Capture the cell that displays the provided text and extract its (X, Y) central coordinate. 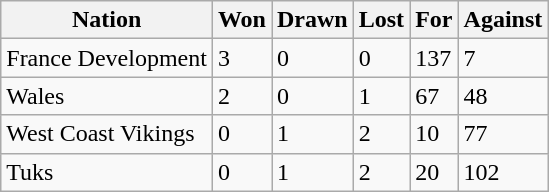
Tuks (107, 172)
77 (503, 134)
Against (503, 20)
3 (242, 58)
France Development (107, 58)
20 (434, 172)
Wales (107, 96)
137 (434, 58)
48 (503, 96)
For (434, 20)
Won (242, 20)
Nation (107, 20)
102 (503, 172)
67 (434, 96)
West Coast Vikings (107, 134)
Drawn (313, 20)
7 (503, 58)
10 (434, 134)
Lost (381, 20)
